Determine the [X, Y] coordinate at the center of the cell enclosing the given text.  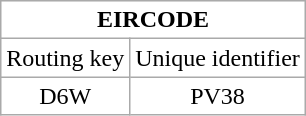
D6W [66, 96]
Unique identifier [218, 58]
PV38 [218, 96]
EIRCODE [154, 20]
Routing key [66, 58]
